From the cell containing the given text, extract its center point as (x, y) coordinate. 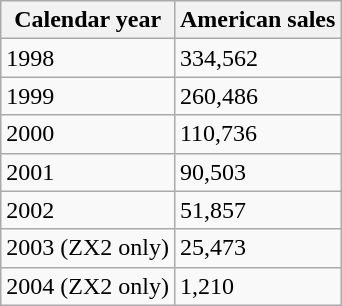
2002 (88, 210)
25,473 (257, 248)
51,857 (257, 210)
2003 (ZX2 only) (88, 248)
334,562 (257, 58)
260,486 (257, 96)
2001 (88, 172)
110,736 (257, 134)
American sales (257, 20)
1998 (88, 58)
90,503 (257, 172)
Calendar year (88, 20)
1999 (88, 96)
2000 (88, 134)
2004 (ZX2 only) (88, 286)
1,210 (257, 286)
